Scan for the cell matching the given text and deliver its [x, y] coordinate at center. 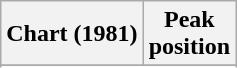
Chart (1981) [72, 34]
Peakposition [189, 34]
